Scan for the cell matching the given text and deliver its (x, y) coordinate at center. 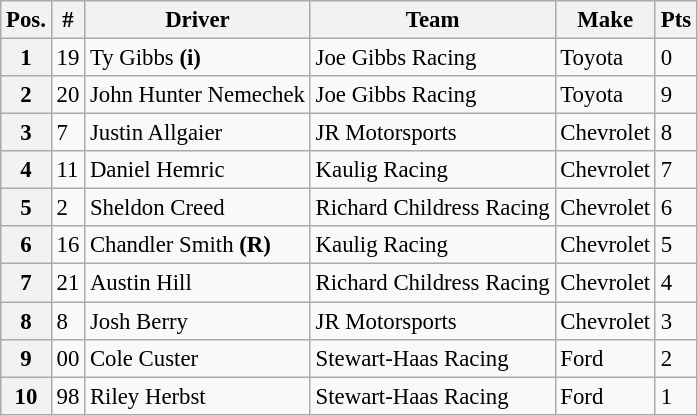
Justin Allgaier (198, 133)
98 (68, 396)
Cole Custer (198, 358)
Chandler Smith (R) (198, 245)
Daniel Hemric (198, 170)
# (68, 20)
0 (676, 58)
Pts (676, 20)
Josh Berry (198, 321)
Ty Gibbs (i) (198, 58)
Sheldon Creed (198, 208)
Make (605, 20)
11 (68, 170)
00 (68, 358)
20 (68, 95)
19 (68, 58)
John Hunter Nemechek (198, 95)
16 (68, 245)
21 (68, 283)
Austin Hill (198, 283)
Team (432, 20)
10 (26, 396)
Riley Herbst (198, 396)
Pos. (26, 20)
Driver (198, 20)
